Detect which cell encompasses the target text, then output its (X, Y) center coordinate. 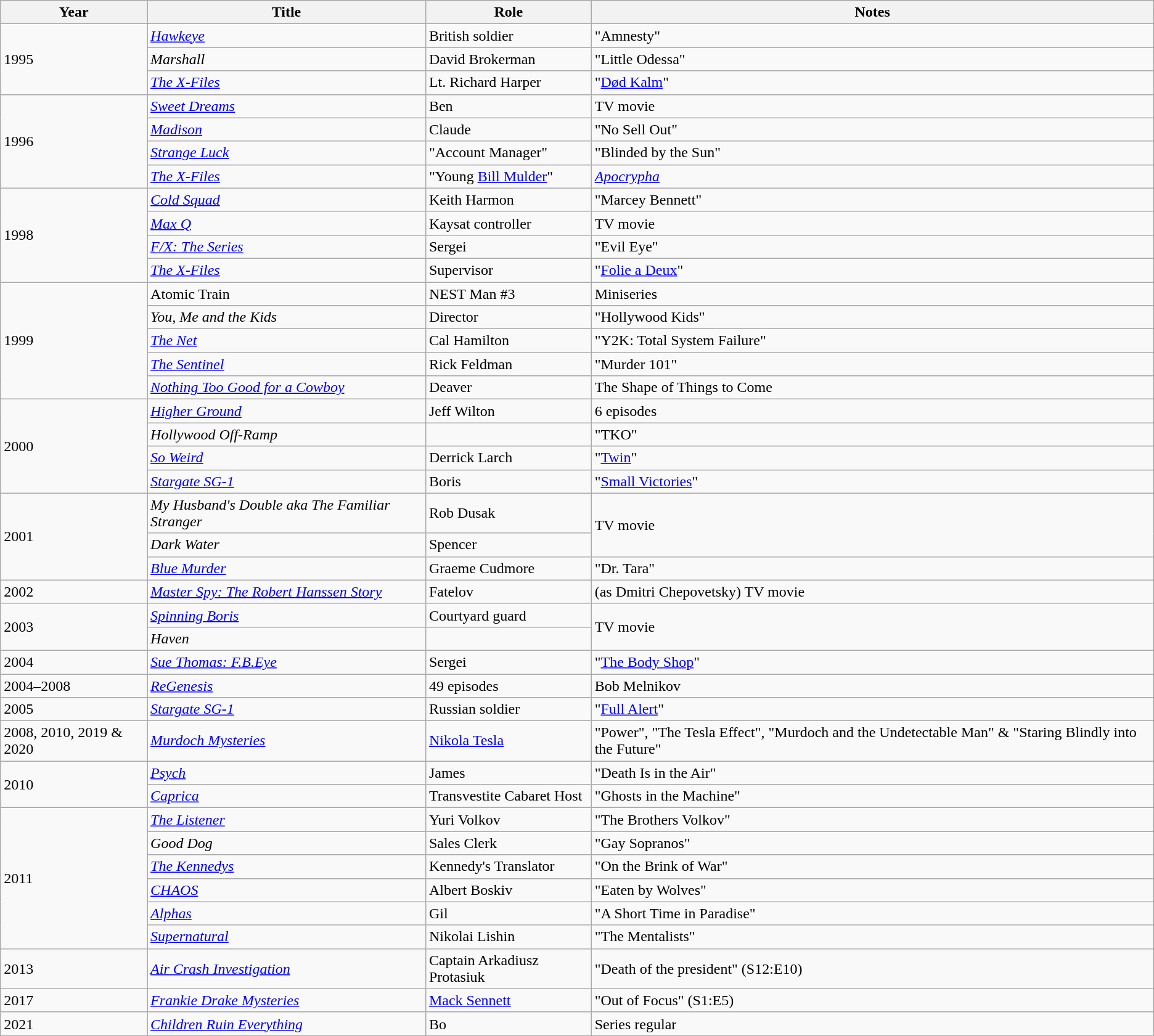
Kennedy's Translator (508, 867)
49 episodes (508, 686)
Bob Melnikov (872, 686)
1995 (74, 59)
So Weird (287, 458)
Series regular (872, 1024)
Rick Feldman (508, 364)
Supernatural (287, 937)
2004 (74, 662)
Kaysat controller (508, 223)
"The Brothers Volkov" (872, 820)
Mack Sennett (508, 1000)
Frankie Drake Mysteries (287, 1000)
Apocrypha (872, 176)
"Y2K: Total System Failure" (872, 341)
2017 (74, 1000)
"Gay Sopranos" (872, 843)
The Shape of Things to Come (872, 388)
Notes (872, 12)
Sue Thomas: F.B.Eye (287, 662)
2010 (74, 785)
Boris (508, 481)
Haven (287, 638)
"Blinded by the Sun" (872, 153)
Bo (508, 1024)
Yuri Volkov (508, 820)
"Small Victories" (872, 481)
Claude (508, 129)
Supervisor (508, 270)
"Out of Focus" (S1:E5) (872, 1000)
"Marcey Bennett" (872, 200)
Max Q (287, 223)
2000 (74, 446)
"Death of the president" (S12:E10) (872, 969)
"The Body Shop" (872, 662)
My Husband's Double aka The Familiar Stranger (287, 513)
2003 (74, 627)
1996 (74, 141)
"TKO" (872, 434)
Role (508, 12)
"Evil Eye" (872, 247)
Caprica (287, 796)
"Account Manager" (508, 153)
Captain Arkadiusz Protasiuk (508, 969)
Fatelov (508, 592)
Ben (508, 106)
Keith Harmon (508, 200)
"The Mentalists" (872, 937)
Hawkeye (287, 36)
Blue Murder (287, 568)
"Eaten by Wolves" (872, 890)
Gil (508, 913)
Madison (287, 129)
Psych (287, 773)
You, Me and the Kids (287, 317)
Air Crash Investigation (287, 969)
NEST Man #3 (508, 294)
ReGenesis (287, 686)
2011 (74, 878)
The Sentinel (287, 364)
"Hollywood Kids" (872, 317)
Master Spy: The Robert Hanssen Story (287, 592)
Dark Water (287, 545)
CHAOS (287, 890)
Courtyard guard (508, 615)
"Ghosts in the Machine" (872, 796)
1999 (74, 341)
Rob Dusak (508, 513)
Graeme Cudmore (508, 568)
Good Dog (287, 843)
2001 (74, 536)
Sales Clerk (508, 843)
Lt. Richard Harper (508, 83)
Year (74, 12)
(as Dmitri Chepovetsky) TV movie (872, 592)
"Dr. Tara" (872, 568)
1998 (74, 235)
Nikolai Lishin (508, 937)
Albert Boskiv (508, 890)
F/X: The Series (287, 247)
"Little Odessa" (872, 59)
Alphas (287, 913)
Russian soldier (508, 709)
Children Ruin Everything (287, 1024)
Higher Ground (287, 411)
"Amnesty" (872, 36)
Atomic Train (287, 294)
The Listener (287, 820)
Title (287, 12)
2008, 2010, 2019 & 2020 (74, 741)
2021 (74, 1024)
Nothing Too Good for a Cowboy (287, 388)
2002 (74, 592)
The Net (287, 341)
Nikola Tesla (508, 741)
James (508, 773)
"Full Alert" (872, 709)
Director (508, 317)
"On the Brink of War" (872, 867)
"Young Bill Mulder" (508, 176)
2005 (74, 709)
"Folie a Deux" (872, 270)
Cold Squad (287, 200)
Cal Hamilton (508, 341)
"Død Kalm" (872, 83)
Sweet Dreams (287, 106)
Hollywood Off-Ramp (287, 434)
Murdoch Mysteries (287, 741)
David Brokerman (508, 59)
Deaver (508, 388)
Miniseries (872, 294)
"Power", "The Tesla Effect", "Murdoch and the Undetectable Man" & "Staring Blindly into the Future" (872, 741)
The Kennedys (287, 867)
"Murder 101" (872, 364)
6 episodes (872, 411)
British soldier (508, 36)
"Twin" (872, 458)
Derrick Larch (508, 458)
Jeff Wilton (508, 411)
Transvestite Cabaret Host (508, 796)
Strange Luck (287, 153)
"A Short Time in Paradise" (872, 913)
"Death Is in the Air" (872, 773)
2013 (74, 969)
Marshall (287, 59)
"No Sell Out" (872, 129)
Spinning Boris (287, 615)
2004–2008 (74, 686)
Spencer (508, 545)
